Find where the given text appears and provide that cell's center as (x, y) coordinate. 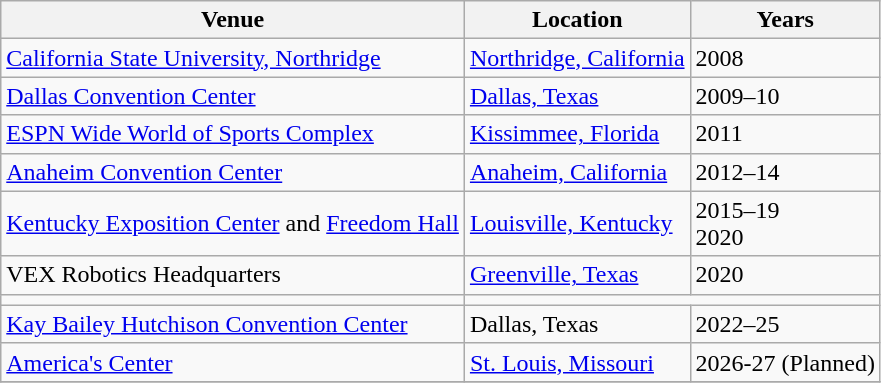
Location (577, 20)
Venue (233, 20)
2011 (785, 134)
Greenville, Texas (577, 275)
Dallas Convention Center (233, 96)
Anaheim, California (577, 172)
VEX Robotics Headquarters (233, 275)
Anaheim Convention Center (233, 172)
Northridge, California (577, 58)
Years (785, 20)
2020 (785, 275)
St. Louis, Missouri (577, 362)
ESPN Wide World of Sports Complex (233, 134)
2022–25 (785, 324)
America's Center (233, 362)
Kay Bailey Hutchison Convention Center (233, 324)
2009–10 (785, 96)
Louisville, Kentucky (577, 224)
California State University, Northridge (233, 58)
2008 (785, 58)
2012–14 (785, 172)
Kissimmee, Florida (577, 134)
Kentucky Exposition Center and Freedom Hall (233, 224)
2015–192020 (785, 224)
2026-27 (Planned) (785, 362)
